Identify which cell holds the provided text, then report its (X, Y) central coordinate. 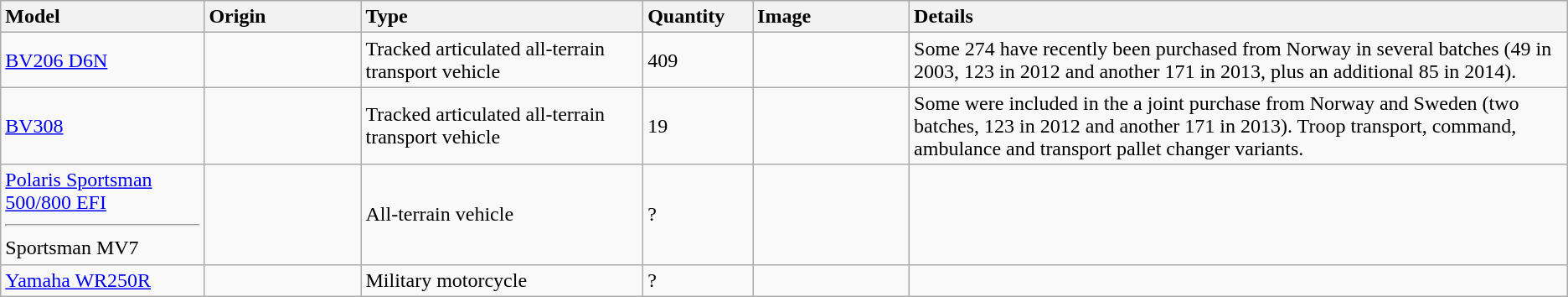
Details (1239, 17)
BV308 (102, 126)
Type (503, 17)
Polaris Sportsman 500/800 EFI Sportsman MV7 (102, 215)
Yamaha WR250R (102, 280)
Quantity (699, 17)
Military motorcycle (503, 280)
BV206 D6N (102, 60)
409 (699, 60)
Origin (283, 17)
Model (102, 17)
Image (831, 17)
All-terrain vehicle (503, 215)
19 (699, 126)
